Capture the cell that displays the provided text and extract its [x, y] central coordinate. 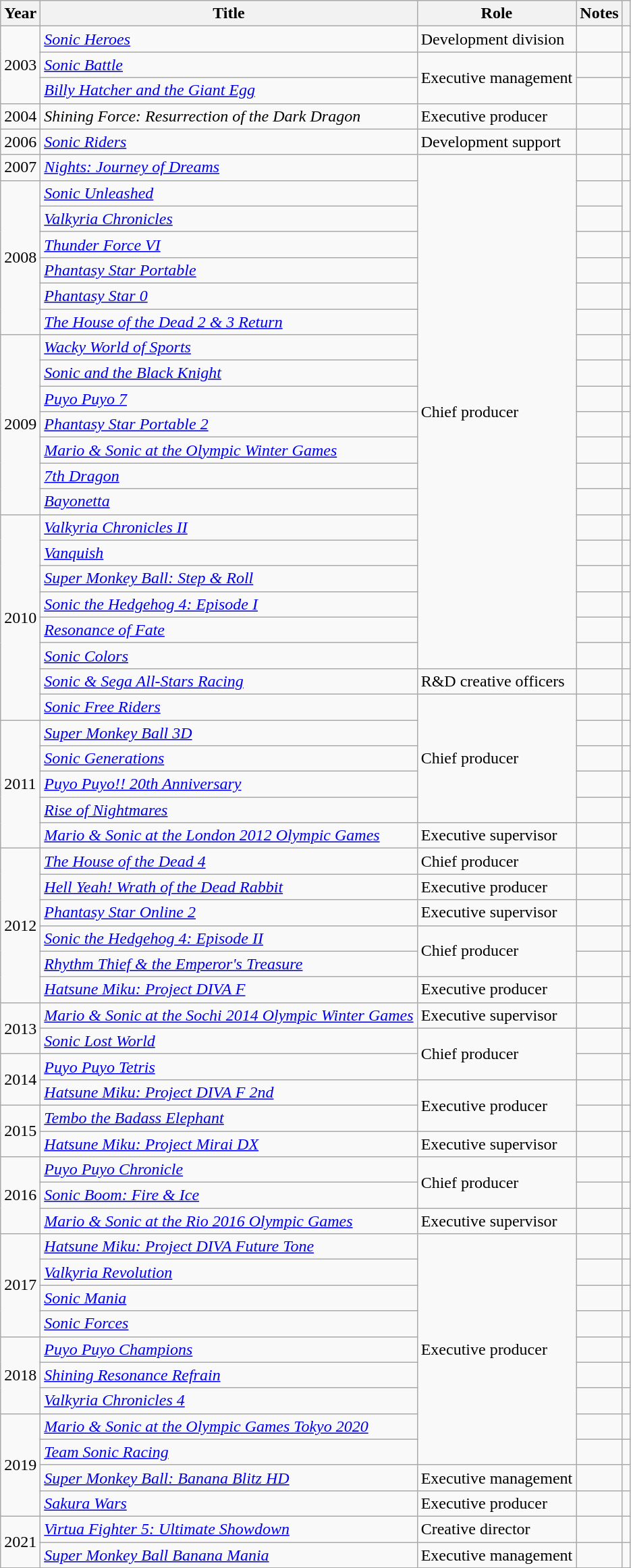
R&D creative officers [497, 681]
Sonic and the Black Knight [229, 373]
Sonic the Hedgehog 4: Episode I [229, 604]
Puyo Puyo!! 20th Anniversary [229, 784]
Hatsune Miku: Project Mirai DX [229, 1144]
Team Sonic Racing [229, 1452]
Billy Hatcher and the Giant Egg [229, 90]
Sakura Wars [229, 1503]
Valkyria Revolution [229, 1272]
Super Monkey Ball 3D [229, 732]
Notes [599, 13]
Sonic Colors [229, 655]
Sonic the Hedgehog 4: Episode II [229, 938]
Wacky World of Sports [229, 348]
Puyo Puyo Champions [229, 1349]
The House of the Dead 2 & 3 Return [229, 322]
2007 [20, 167]
Hatsune Miku: Project DIVA Future Tone [229, 1247]
Mario & Sonic at the Olympic Games Tokyo 2020 [229, 1426]
Mario & Sonic at the Rio 2016 Olympic Games [229, 1221]
Resonance of Fate [229, 630]
2016 [20, 1195]
Phantasy Star Portable [229, 270]
Sonic & Sega All-Stars Racing [229, 681]
Sonic Battle [229, 65]
Hatsune Miku: Project DIVA F 2nd [229, 1092]
Super Monkey Ball Banana Mania [229, 1555]
Phantasy Star Portable 2 [229, 425]
Shining Force: Resurrection of the Dark Dragon [229, 116]
Super Monkey Ball: Banana Blitz HD [229, 1478]
Hell Yeah! Wrath of the Dead Rabbit [229, 887]
2014 [20, 1079]
Sonic Heroes [229, 39]
2012 [20, 925]
Creative director [497, 1529]
2013 [20, 1028]
Bayonetta [229, 502]
2018 [20, 1375]
Vanquish [229, 553]
Valkyria Chronicles [229, 219]
Puyo Puyo Chronicle [229, 1170]
2004 [20, 116]
2015 [20, 1131]
Hatsune Miku: Project DIVA F [229, 990]
Development support [497, 142]
2003 [20, 65]
Role [497, 13]
Valkyria Chronicles 4 [229, 1401]
Shining Resonance Refrain [229, 1375]
Rhythm Thief & the Emperor's Treasure [229, 964]
Nights: Journey of Dreams [229, 167]
Virtua Fighter 5: Ultimate Showdown [229, 1529]
2010 [20, 617]
2017 [20, 1285]
Title [229, 13]
2009 [20, 425]
2019 [20, 1465]
Mario & Sonic at the London 2012 Olympic Games [229, 836]
2011 [20, 784]
Puyo Puyo 7 [229, 399]
Sonic Generations [229, 759]
Puyo Puyo Tetris [229, 1066]
Mario & Sonic at the Sochi 2014 Olympic Winter Games [229, 1015]
Sonic Forces [229, 1324]
Valkyria Chronicles II [229, 527]
Thunder Force VI [229, 244]
Sonic Riders [229, 142]
Sonic Boom: Fire & Ice [229, 1195]
Mario & Sonic at the Olympic Winter Games [229, 450]
Tembo the Badass Elephant [229, 1118]
Sonic Unleashed [229, 193]
Phantasy Star 0 [229, 296]
2006 [20, 142]
2008 [20, 257]
Development division [497, 39]
Rise of Nightmares [229, 810]
The House of the Dead 4 [229, 861]
Year [20, 13]
Sonic Mania [229, 1298]
2021 [20, 1542]
Sonic Lost World [229, 1041]
Phantasy Star Online 2 [229, 913]
Sonic Free Riders [229, 707]
7th Dragon [229, 476]
Super Monkey Ball: Step & Roll [229, 578]
